Search for the cell housing the specified text and yield its (X, Y) center coordinate. 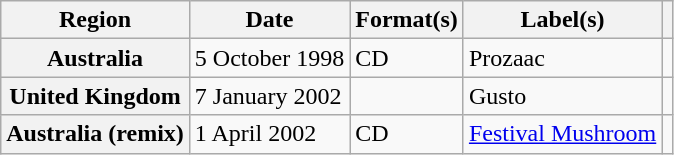
Prozaac (562, 58)
Label(s) (562, 20)
Region (96, 20)
United Kingdom (96, 96)
Australia (96, 58)
5 October 1998 (269, 58)
Date (269, 20)
7 January 2002 (269, 96)
1 April 2002 (269, 134)
Festival Mushroom (562, 134)
Australia (remix) (96, 134)
Gusto (562, 96)
Format(s) (407, 20)
